From the cell containing the given text, extract its center point as [x, y] coordinate. 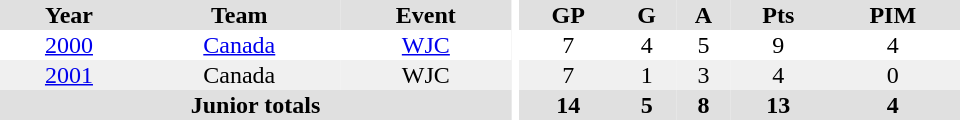
14 [568, 105]
8 [704, 105]
1 [646, 75]
9 [778, 45]
Year [69, 15]
G [646, 15]
Event [426, 15]
GP [568, 15]
13 [778, 105]
2000 [69, 45]
Team [240, 15]
Junior totals [256, 105]
0 [893, 75]
3 [704, 75]
Pts [778, 15]
A [704, 15]
2001 [69, 75]
PIM [893, 15]
